Determine the (X, Y) coordinate at the center of the cell enclosing the given text.  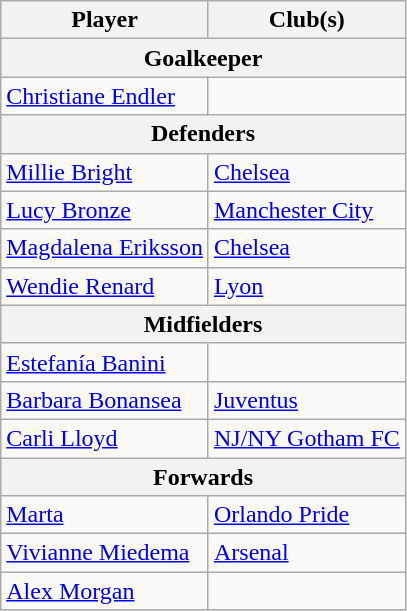
Millie Bright (105, 172)
Orlando Pride (306, 515)
Arsenal (306, 553)
Magdalena Eriksson (105, 248)
Wendie Renard (105, 286)
Lyon (306, 286)
Midfielders (204, 324)
Carli Lloyd (105, 438)
Juventus (306, 400)
Estefanía Banini (105, 362)
Christiane Endler (105, 96)
Lucy Bronze (105, 210)
Defenders (204, 134)
Club(s) (306, 20)
Barbara Bonansea (105, 400)
Goalkeeper (204, 58)
Marta (105, 515)
Player (105, 20)
NJ/NY Gotham FC (306, 438)
Alex Morgan (105, 591)
Manchester City (306, 210)
Vivianne Miedema (105, 553)
Forwards (204, 477)
